Capture the cell that displays the provided text and extract its (X, Y) central coordinate. 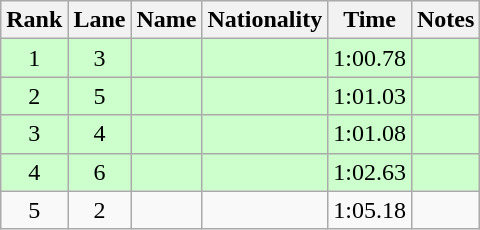
Notes (445, 20)
6 (100, 172)
Nationality (265, 20)
1:05.18 (370, 210)
1:02.63 (370, 172)
Rank (34, 20)
Lane (100, 20)
1 (34, 58)
1:01.03 (370, 96)
1:00.78 (370, 58)
Name (166, 20)
Time (370, 20)
1:01.08 (370, 134)
